Locate the cell with the specified text and output its [x, y] center coordinate. 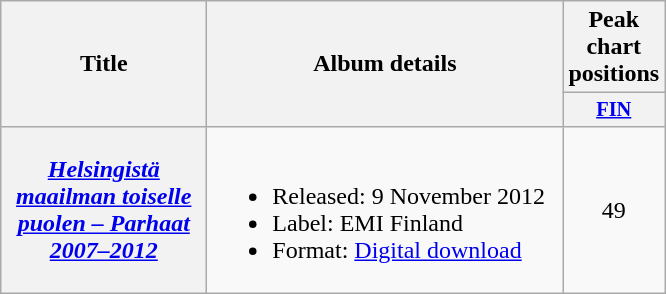
Helsingistä maailman toiselle puolen – Parhaat 2007–2012 [104, 210]
FIN [614, 110]
49 [614, 210]
Peak chart positions [614, 47]
Released: 9 November 2012Label: EMI FinlandFormat: Digital download [385, 210]
Album details [385, 64]
Title [104, 64]
